Determine the [x, y] coordinate at the center of the cell enclosing the given text.  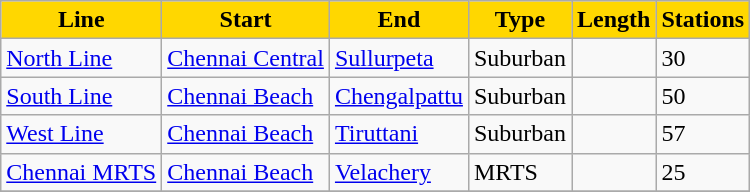
Length [614, 20]
Chennai Central [246, 58]
Chengalpattu [398, 96]
North Line [82, 58]
30 [703, 58]
50 [703, 96]
Chennai MRTS [82, 172]
South Line [82, 96]
Stations [703, 20]
Line [82, 20]
Start [246, 20]
West Line [82, 134]
Type [520, 20]
Tiruttani [398, 134]
Velachery [398, 172]
Sullurpeta [398, 58]
End [398, 20]
MRTS [520, 172]
57 [703, 134]
25 [703, 172]
